Output the (x, y) coordinate of the center of the cell containing the given text.  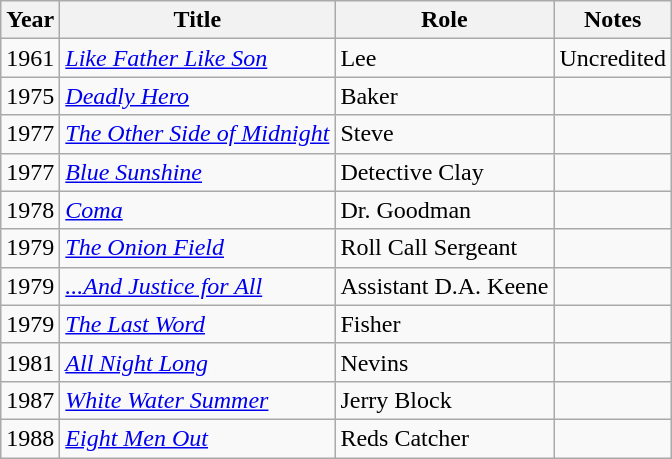
Reds Catcher (444, 438)
1987 (30, 400)
...And Justice for All (198, 286)
Year (30, 20)
The Last Word (198, 324)
1988 (30, 438)
All Night Long (198, 362)
Like Father Like Son (198, 58)
1981 (30, 362)
Roll Call Sergeant (444, 248)
Eight Men Out (198, 438)
Fisher (444, 324)
Baker (444, 96)
1975 (30, 96)
Notes (613, 20)
1978 (30, 210)
Deadly Hero (198, 96)
Nevins (444, 362)
Lee (444, 58)
The Other Side of Midnight (198, 134)
1961 (30, 58)
Title (198, 20)
Role (444, 20)
Uncredited (613, 58)
Assistant D.A. Keene (444, 286)
Steve (444, 134)
Dr. Goodman (444, 210)
Detective Clay (444, 172)
Blue Sunshine (198, 172)
Coma (198, 210)
Jerry Block (444, 400)
White Water Summer (198, 400)
The Onion Field (198, 248)
